Extract the (x, y) coordinate from the center of the cell holding the provided text.  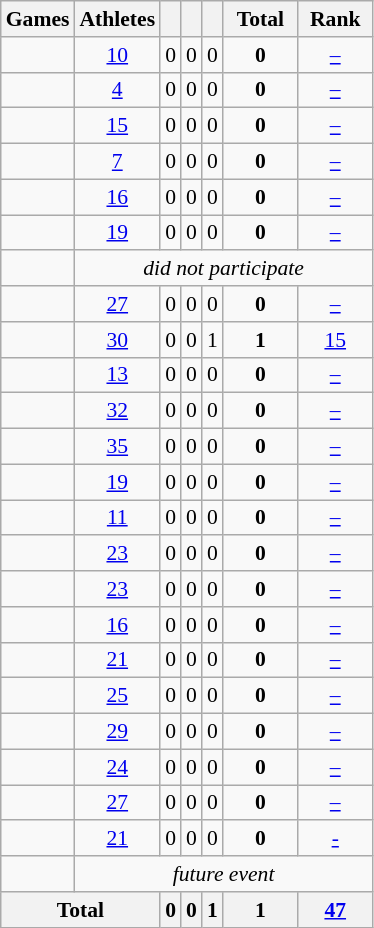
did not participate (223, 269)
- (336, 839)
11 (117, 518)
30 (117, 340)
32 (117, 411)
future event (223, 874)
4 (117, 90)
35 (117, 447)
47 (336, 910)
29 (117, 732)
25 (117, 696)
24 (117, 767)
10 (117, 55)
Rank (336, 19)
7 (117, 162)
13 (117, 375)
Games (38, 19)
Athletes (117, 19)
